Output the (X, Y) coordinate of the center of the cell containing the given text.  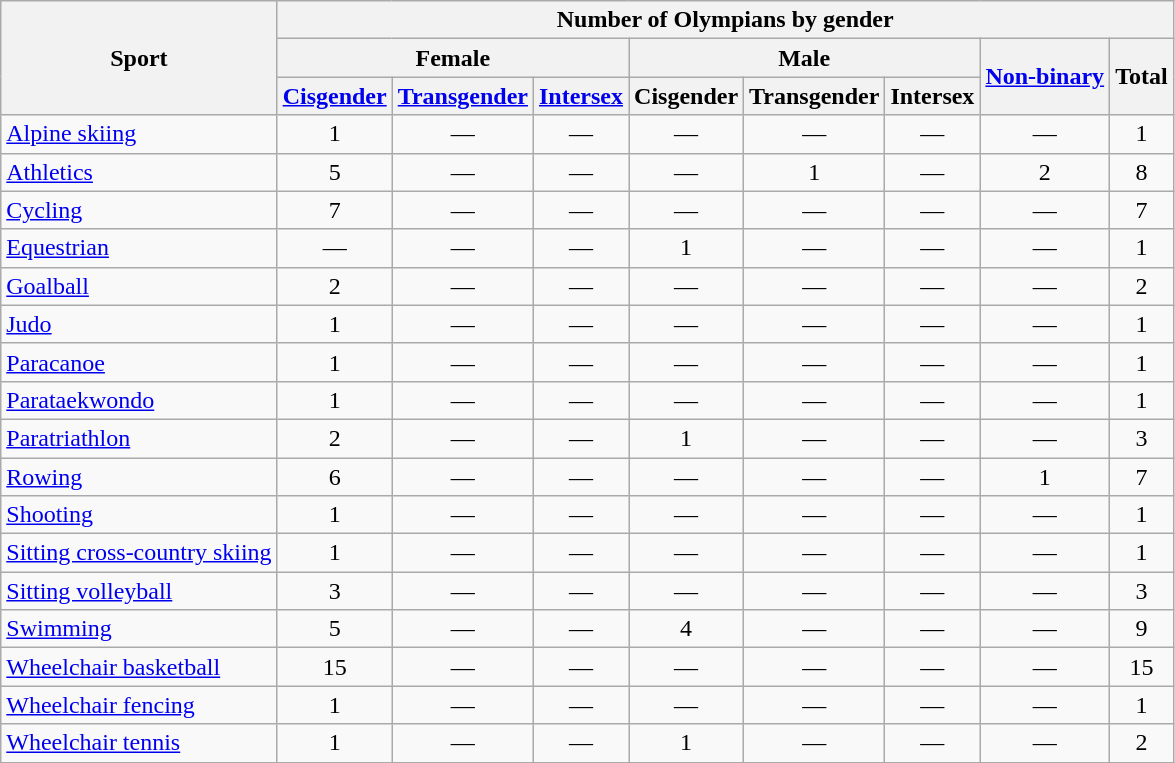
8 (1142, 172)
Parataekwondo (139, 400)
9 (1142, 629)
Rowing (139, 477)
Sitting cross-country skiing (139, 553)
Wheelchair basketball (139, 667)
Equestrian (139, 248)
Cycling (139, 210)
Judo (139, 324)
Number of Olympians by gender (725, 20)
Paratriathlon (139, 438)
Goalball (139, 286)
Female (452, 58)
Alpine skiing (139, 134)
Paracanoe (139, 362)
Athletics (139, 172)
6 (334, 477)
Sitting volleyball (139, 591)
Swimming (139, 629)
Wheelchair tennis (139, 743)
Wheelchair fencing (139, 705)
Sport (139, 58)
Shooting (139, 515)
Male (804, 58)
Non-binary (1045, 77)
4 (686, 629)
Total (1142, 77)
